Locate the cell with the specified text and output its [x, y] center coordinate. 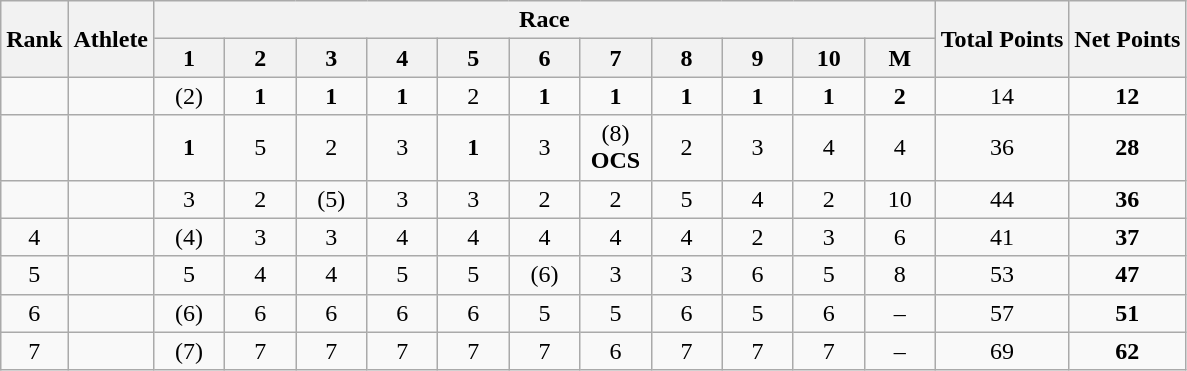
Race [545, 20]
41 [1002, 237]
51 [1128, 313]
62 [1128, 351]
28 [1128, 148]
(8)OCS [616, 148]
Rank [34, 39]
14 [1002, 96]
44 [1002, 199]
(5) [332, 199]
Total Points [1002, 39]
M [900, 58]
(4) [190, 237]
37 [1128, 237]
57 [1002, 313]
Net Points [1128, 39]
12 [1128, 96]
9 [758, 58]
53 [1002, 275]
47 [1128, 275]
69 [1002, 351]
(7) [190, 351]
Athlete [111, 39]
(2) [190, 96]
